Return [x, y] of the center of cell containing provided text 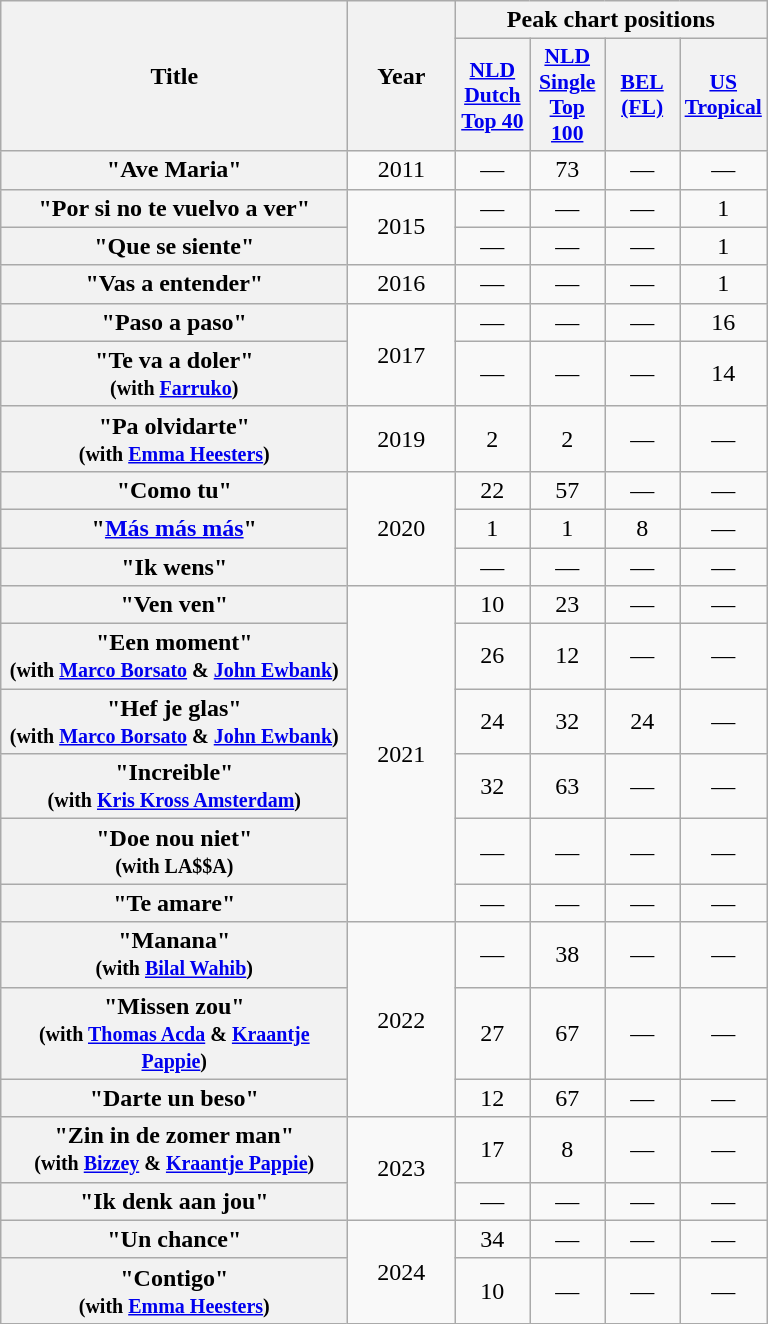
"Darte un beso" [174, 1098]
Year [402, 76]
Peak chart positions [611, 20]
2020 [402, 528]
"Como tu" [174, 490]
34 [492, 1239]
17 [492, 1150]
"Por si no te vuelvo a ver" [174, 208]
"Pa olvidarte"(with Emma Heesters) [174, 438]
"Más más más" [174, 528]
14 [724, 374]
73 [568, 170]
"Te amare" [174, 903]
"Ave Maria" [174, 170]
2024 [402, 1272]
2015 [402, 227]
26 [492, 656]
BEL(FL) [642, 95]
"Paso a paso" [174, 322]
"Un chance" [174, 1239]
2021 [402, 754]
"Te va a doler"(with Farruko) [174, 374]
"Que se siente" [174, 246]
2011 [402, 170]
27 [492, 1033]
"Een moment"(with Marco Borsato & John Ewbank) [174, 656]
NLDDutchTop 40 [492, 95]
57 [568, 490]
Title [174, 76]
"Ven ven" [174, 605]
USTropical [724, 95]
"Ik denk aan jou" [174, 1201]
"Contigo"(with Emma Heesters) [174, 1290]
"Increible"(with Kris Kross Amsterdam) [174, 786]
NLDSingleTop 100 [568, 95]
2017 [402, 354]
"Hef je glas"(with Marco Borsato & John Ewbank) [174, 722]
2023 [402, 1168]
22 [492, 490]
"Ik wens" [174, 567]
"Missen zou"(with Thomas Acda & Kraantje Pappie) [174, 1033]
"Doe nou niet"(with LA$$A) [174, 852]
"Zin in de zomer man"(with Bizzey & Kraantje Pappie) [174, 1150]
63 [568, 786]
23 [568, 605]
38 [568, 954]
2022 [402, 1020]
2019 [402, 438]
"Vas a entender" [174, 284]
2016 [402, 284]
16 [724, 322]
"Manana"(with Bilal Wahib) [174, 954]
